Provide the [x, y] coordinate of the cell's center where the given text is located.  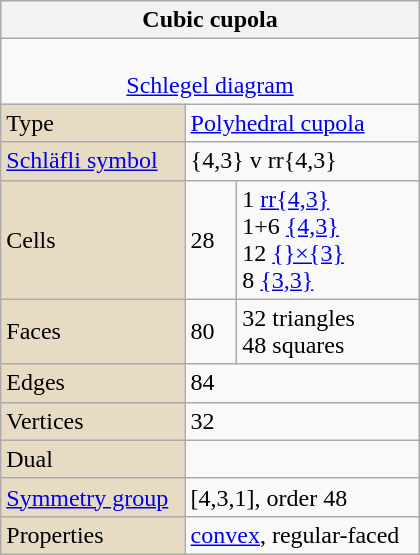
Symmetry group [93, 497]
Cubic cupola [210, 20]
[4,3,1], order 48 [302, 497]
Schlegel diagram [210, 72]
Dual [93, 459]
Type [93, 123]
Polyhedral cupola [302, 123]
32 [302, 421]
Cells [93, 240]
Edges [93, 383]
28 [211, 240]
Schläfli symbol [93, 161]
32 triangles 48 squares [328, 332]
80 [211, 332]
Properties [93, 535]
1 rr{4,3} 1+6 {4,3} 12 {}×{3} 8 {3,3} [328, 240]
Faces [93, 332]
{4,3} v rr{4,3} [302, 161]
Vertices [93, 421]
convex, regular-faced [302, 535]
84 [302, 383]
